Pinpoint the cell where the given text exists, returning its [X, Y] midpoint coordinate. 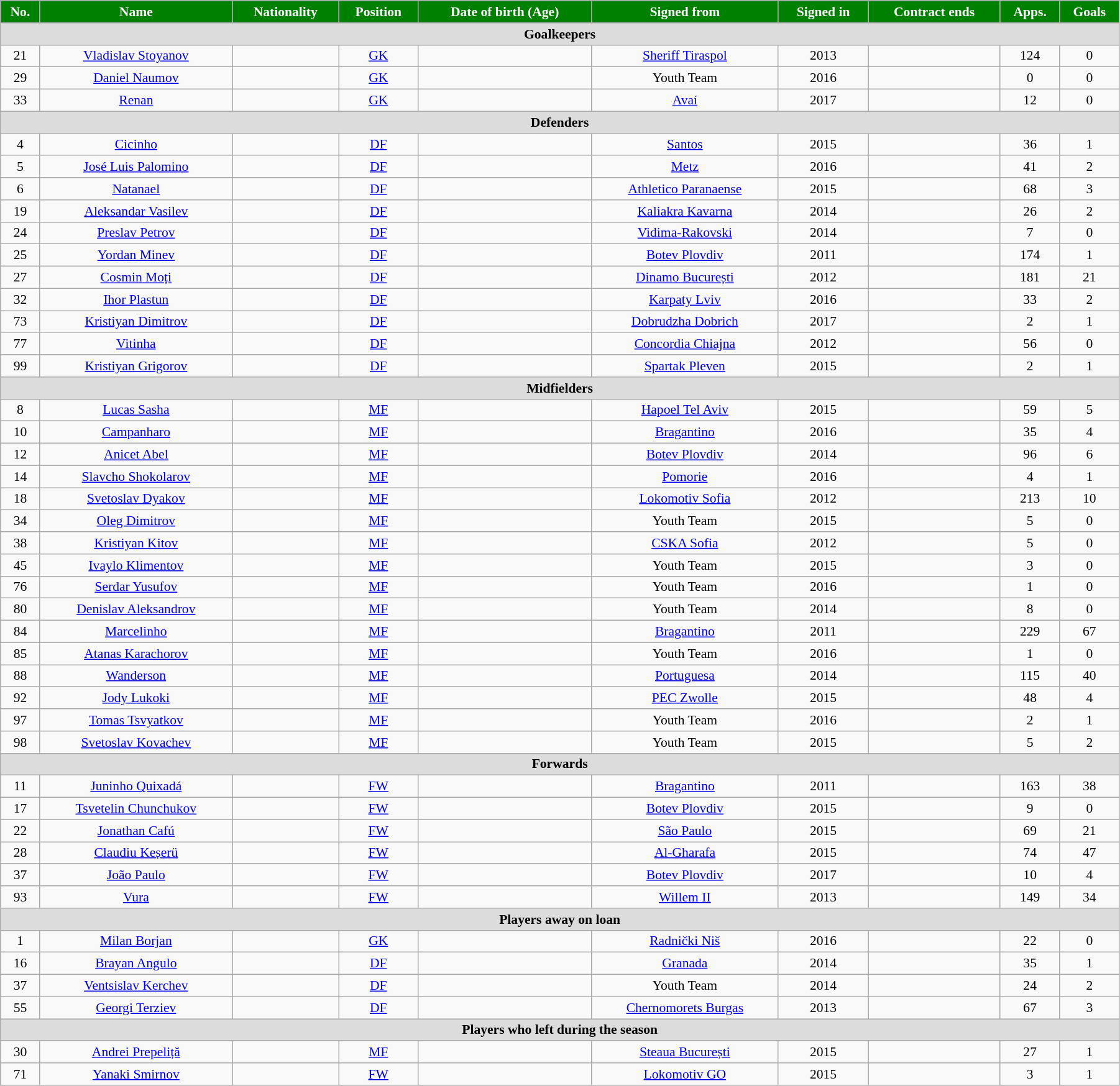
Renan [135, 101]
Jonathan Cafú [135, 831]
Contract ends [934, 12]
Goalkeepers [560, 34]
Oleg Dimitrov [135, 521]
97 [20, 720]
Karpaty Lviv [685, 299]
77 [20, 344]
Kristiyan Dimitrov [135, 322]
Lokomotiv GO [685, 1074]
Avaí [685, 101]
Al-Gharafa [685, 853]
Steaua București [685, 1052]
São Paulo [685, 831]
Forwards [560, 764]
213 [1030, 499]
Natanael [135, 189]
Name [135, 12]
7 [1030, 233]
Yanaki Smirnov [135, 1074]
Kristiyan Grigorov [135, 366]
Vitinha [135, 344]
Dinamo București [685, 278]
Spartak Pleven [685, 366]
Claudiu Keșerü [135, 853]
Concordia Chiajna [685, 344]
Pomorie [685, 477]
Ventsislav Kerchev [135, 986]
Brayan Angulo [135, 964]
Chernomorets Burgas [685, 1008]
Athletico Paranaense [685, 189]
Signed in [823, 12]
Campanharo [135, 432]
Hapoel Tel Aviv [685, 410]
João Paulo [135, 875]
11 [20, 787]
Jody Lukoki [135, 698]
98 [20, 742]
Metz [685, 167]
Players away on loan [560, 919]
Svetoslav Dyakov [135, 499]
45 [20, 565]
Slavcho Shokolarov [135, 477]
Daniel Naumov [135, 78]
Position [379, 12]
41 [1030, 167]
Preslav Petrov [135, 233]
76 [20, 587]
Cosmin Moți [135, 278]
Tomas Tsvyatkov [135, 720]
Portuguesa [685, 676]
Ivaylo Klimentov [135, 565]
96 [1030, 455]
Players who left during the season [560, 1030]
74 [1030, 853]
29 [20, 78]
19 [20, 211]
Atanas Karachorov [135, 654]
Granada [685, 964]
80 [20, 609]
Vladislav Stoyanov [135, 56]
Sheriff Tiraspol [685, 56]
Juninho Quixadá [135, 787]
José Luis Palomino [135, 167]
Kristiyan Kitov [135, 543]
Defenders [560, 122]
No. [20, 12]
84 [20, 632]
124 [1030, 56]
25 [20, 255]
32 [20, 299]
Milan Borjan [135, 941]
16 [20, 964]
17 [20, 809]
Georgi Terziev [135, 1008]
Nationality [286, 12]
36 [1030, 145]
Lokomotiv Sofia [685, 499]
93 [20, 897]
163 [1030, 787]
181 [1030, 278]
Santos [685, 145]
Vidima-Rakovski [685, 233]
Tsvetelin Chunchukov [135, 809]
26 [1030, 211]
47 [1089, 853]
PEC Zwolle [685, 698]
229 [1030, 632]
Yordan Minev [135, 255]
Marcelinho [135, 632]
Andrei Prepeliță [135, 1052]
Denislav Aleksandrov [135, 609]
69 [1030, 831]
Lucas Sasha [135, 410]
56 [1030, 344]
30 [20, 1052]
Ihor Plastun [135, 299]
Radnički Niš [685, 941]
149 [1030, 897]
40 [1089, 676]
Date of birth (Age) [505, 12]
Cicinho [135, 145]
Vura [135, 897]
Svetoslav Kovachev [135, 742]
Wanderson [135, 676]
Signed from [685, 12]
Midfielders [560, 388]
174 [1030, 255]
9 [1030, 809]
Goals [1089, 12]
59 [1030, 410]
28 [20, 853]
115 [1030, 676]
92 [20, 698]
Anicet Abel [135, 455]
Dobrudzha Dobrich [685, 322]
18 [20, 499]
14 [20, 477]
Willem II [685, 897]
55 [20, 1008]
Aleksandar Vasilev [135, 211]
99 [20, 366]
Serdar Yusufov [135, 587]
68 [1030, 189]
48 [1030, 698]
88 [20, 676]
71 [20, 1074]
85 [20, 654]
Apps. [1030, 12]
Kaliakra Kavarna [685, 211]
CSKA Sofia [685, 543]
73 [20, 322]
